Output the (X, Y) coordinate of the center of the cell containing the given text.  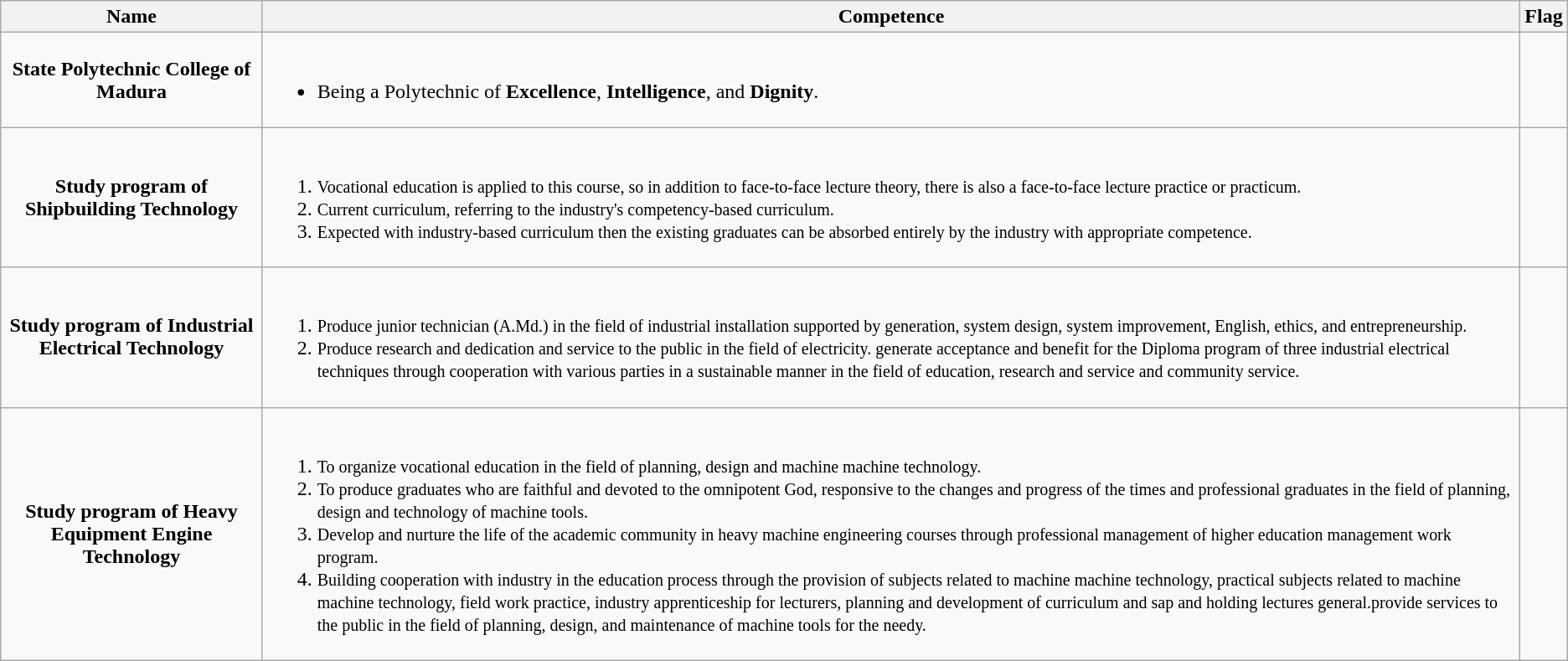
Study program of Shipbuilding Technology (132, 198)
Flag (1544, 17)
State Polytechnic College of Madura (132, 80)
Study program of Heavy Equipment Engine Technology (132, 534)
Study program of Industrial Electrical Technology (132, 337)
Name (132, 17)
Being a Polytechnic of Excellence, Intelligence, and Dignity. (891, 80)
Competence (891, 17)
